For the text-containing cell, return its midpoint in (x, y) coordinate format. 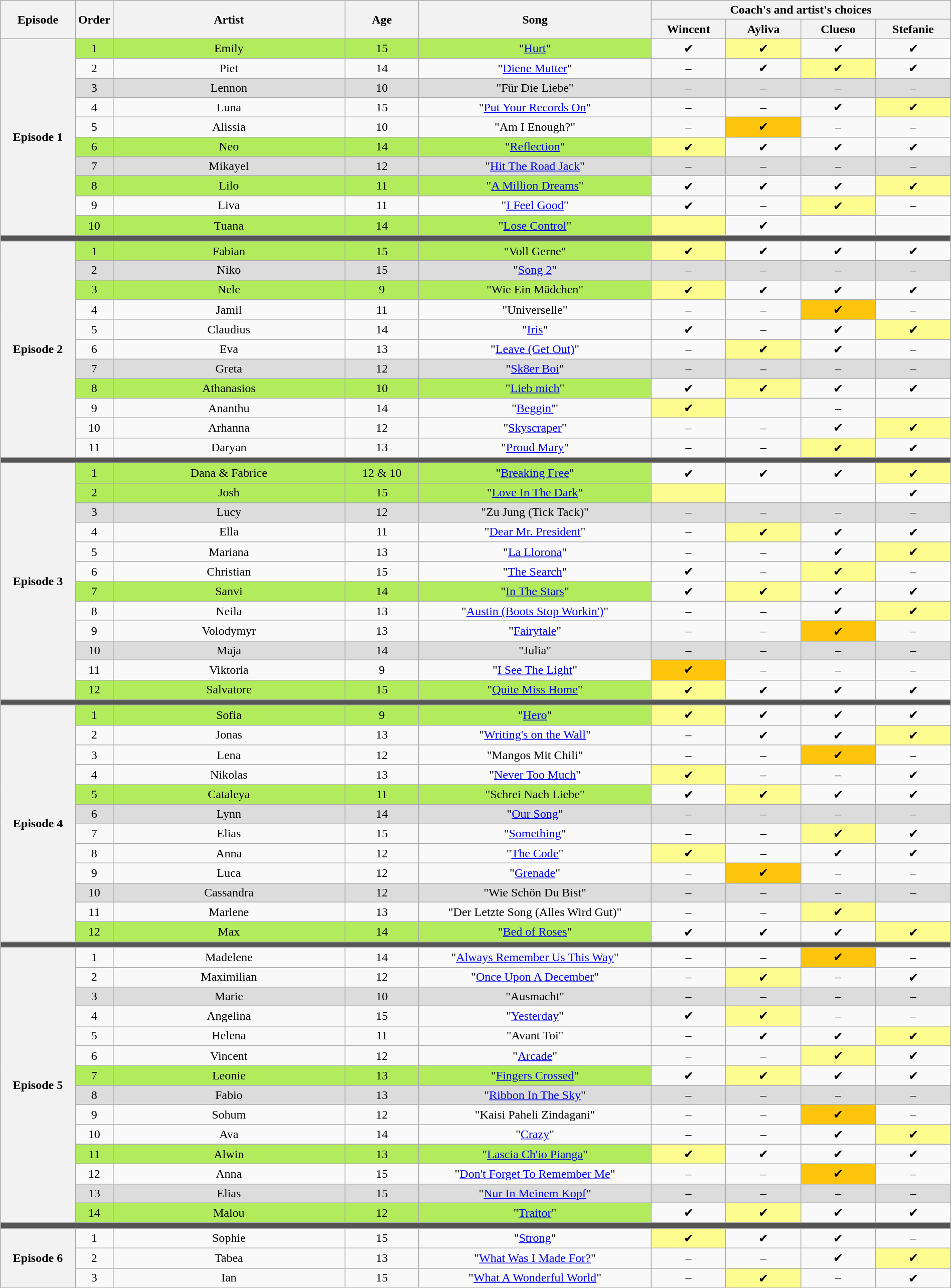
Order (94, 20)
"Skyscraper" (535, 428)
"Mangos Mit Chili" (535, 755)
Helena (229, 1036)
"Hit The Road Jack" (535, 166)
"What Was I Made For?" (535, 1258)
"Der Letzte Song (Alles Wird Gut)" (535, 912)
Lena (229, 755)
"Kaisi Paheli Zindagani" (535, 1115)
Luna (229, 107)
Nikolas (229, 775)
Alwin (229, 1154)
12 & 10 (382, 473)
Daryan (229, 448)
Ananthu (229, 408)
Stefanie (913, 29)
Episode 5 (38, 1085)
Christian (229, 572)
Malou (229, 1213)
"Voll Gerne" (535, 251)
Madelene (229, 957)
Nele (229, 290)
"Love In The Dark" (535, 493)
"Universelle" (535, 310)
Sophie (229, 1238)
"Nur In Meinem Kopf" (535, 1193)
Max (229, 932)
"Lascia Ch'io Pianga" (535, 1154)
Episode (38, 20)
"A Million Dreams" (535, 186)
"Don't Forget To Remember Me" (535, 1174)
"Austin (Boots Stop Workin')" (535, 611)
Neila (229, 611)
Tabea (229, 1258)
Alissia (229, 127)
"Sk8er Boi" (535, 369)
Episode 6 (38, 1258)
Piet (229, 68)
"Quite Miss Home" (535, 690)
Dana & Fabrice (229, 473)
"Song 2" (535, 270)
"Put Your Records On" (535, 107)
Ella (229, 532)
Mikayel (229, 166)
"Proud Mary" (535, 448)
Athanasios (229, 388)
"Always Remember Us This Way" (535, 957)
"Ausmacht" (535, 997)
Cassandra (229, 892)
"The Search" (535, 572)
"Am I Enough?" (535, 127)
"Traitor" (535, 1213)
Episode 4 (38, 824)
"Grenade" (535, 873)
Ian (229, 1278)
"Fairytale" (535, 631)
"Bed of Roses" (535, 932)
Marie (229, 997)
"Iris" (535, 329)
"I See The Light" (535, 670)
Episode 2 (38, 349)
Lynn (229, 814)
Fabio (229, 1095)
"Für Die Liebe" (535, 88)
Vincent (229, 1056)
Sanvi (229, 592)
Salvatore (229, 690)
"Wie Ein Mädchen" (535, 290)
"Something" (535, 833)
Josh (229, 493)
"Ribbon In The Sky" (535, 1095)
"Diene Mutter" (535, 68)
Marlene (229, 912)
Sofia (229, 715)
Fabian (229, 251)
"Hero" (535, 715)
Episode 1 (38, 137)
Sohum (229, 1115)
Neo (229, 147)
"La Llorona" (535, 552)
Age (382, 20)
Ava (229, 1134)
"Fingers Crossed" (535, 1075)
"Never Too Much" (535, 775)
Maximilian (229, 977)
"Leave (Get Out)" (535, 349)
Lilo (229, 186)
Claudius (229, 329)
Cataleya (229, 795)
Leonie (229, 1075)
"Once Upon A December" (535, 977)
Artist (229, 20)
Episode 3 (38, 582)
"Beggin'" (535, 408)
Mariana (229, 552)
"Yesterday" (535, 1016)
"Strong" (535, 1238)
Arhanna (229, 428)
"Avant Toi" (535, 1036)
"Zu Jung (Tick Tack)" (535, 512)
"Writing's on the Wall" (535, 735)
Clueso (838, 29)
Luca (229, 873)
Jamil (229, 310)
Niko (229, 270)
Liva (229, 206)
"Hurt" (535, 49)
Angelina (229, 1016)
"In The Stars" (535, 592)
"Dear Mr. President" (535, 532)
"Schrei Nach Liebe" (535, 795)
Eva (229, 349)
"Reflection" (535, 147)
Viktoria (229, 670)
"Lose Control" (535, 226)
Coach's and artist's choices (801, 10)
"The Code" (535, 853)
"What A Wonderful World" (535, 1278)
Lennon (229, 88)
"Arcade" (535, 1056)
Wincent (689, 29)
Ayliva (763, 29)
Maja (229, 650)
Tuana (229, 226)
"Our Song" (535, 814)
Song (535, 20)
"Breaking Free" (535, 473)
Volodymyr (229, 631)
"Lieb mich" (535, 388)
Jonas (229, 735)
"Crazy" (535, 1134)
Lucy (229, 512)
"Julia" (535, 650)
"Wie Schön Du Bist" (535, 892)
Emily (229, 49)
"I Feel Good" (535, 206)
Greta (229, 369)
